Capture the cell that displays the provided text and extract its (X, Y) central coordinate. 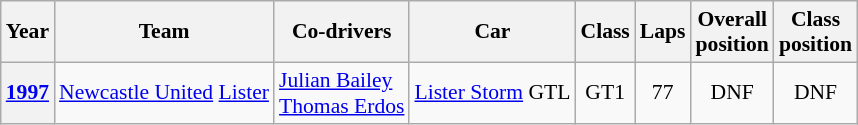
Car (492, 32)
Julian Bailey Thomas Erdos (342, 92)
Newcastle United Lister (164, 92)
Lister Storm GTL (492, 92)
Co-drivers (342, 32)
GT1 (604, 92)
Classposition (816, 32)
Class (604, 32)
Laps (663, 32)
Team (164, 32)
77 (663, 92)
Overallposition (732, 32)
Year (28, 32)
1997 (28, 92)
